Identify which cell holds the provided text, then report its (x, y) central coordinate. 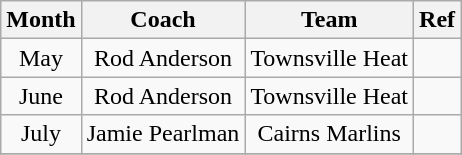
Ref (438, 20)
Month (41, 20)
June (41, 96)
Cairns Marlins (330, 134)
Jamie Pearlman (163, 134)
Coach (163, 20)
Team (330, 20)
July (41, 134)
May (41, 58)
